Determine the (x, y) coordinate at the center of the cell enclosing the given text.  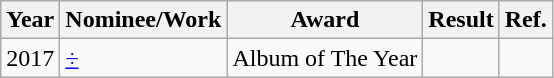
Result (461, 20)
Ref. (526, 20)
Award (325, 20)
Year (30, 20)
Album of The Year (325, 58)
÷ (144, 58)
Nominee/Work (144, 20)
2017 (30, 58)
